Return the [x, y] coordinate for the center point of the cell that contains the specified text.  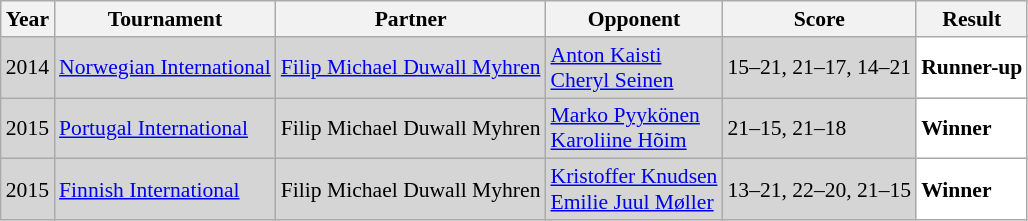
Tournament [165, 19]
Norwegian International [165, 68]
Partner [411, 19]
2014 [28, 68]
Marko Pyykönen Karoliine Hõim [634, 128]
21–15, 21–18 [819, 128]
13–21, 22–20, 21–15 [819, 190]
Portugal International [165, 128]
Finnish International [165, 190]
Result [972, 19]
Kristoffer Knudsen Emilie Juul Møller [634, 190]
Score [819, 19]
Opponent [634, 19]
Anton Kaisti Cheryl Seinen [634, 68]
Year [28, 19]
15–21, 21–17, 14–21 [819, 68]
Runner-up [972, 68]
